Search for the cell housing the specified text and yield its (X, Y) center coordinate. 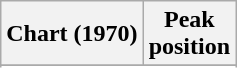
Peak position (189, 34)
Chart (1970) (72, 34)
